Return the (x, y) coordinate for the center point of the cell that contains the specified text.  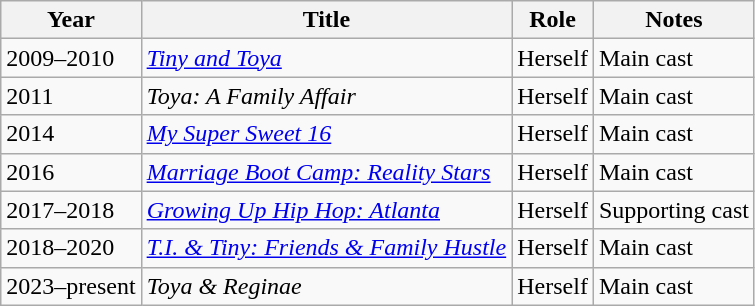
2016 (71, 172)
Toya & Reginae (326, 286)
2009–2010 (71, 58)
2017–2018 (71, 210)
2023–present (71, 286)
T.I. & Tiny: Friends & Family Hustle (326, 248)
Role (553, 20)
Tiny and Toya (326, 58)
Year (71, 20)
2014 (71, 134)
Title (326, 20)
Notes (674, 20)
My Super Sweet 16 (326, 134)
Growing Up Hip Hop: Atlanta (326, 210)
Toya: A Family Affair (326, 96)
2018–2020 (71, 248)
Marriage Boot Camp: Reality Stars (326, 172)
Supporting cast (674, 210)
2011 (71, 96)
